Identify which cell holds the provided text, then report its (X, Y) central coordinate. 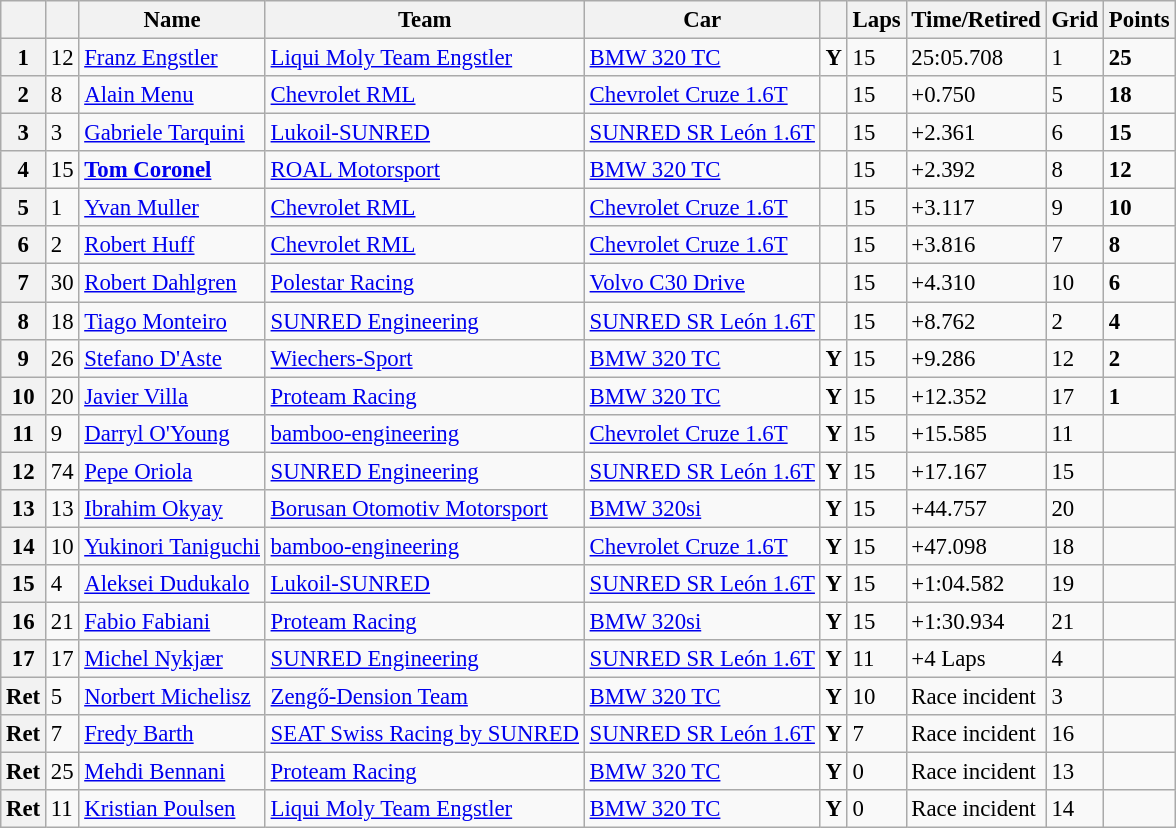
+2.392 (976, 170)
Robert Dahlgren (172, 283)
Yukinori Taniguchi (172, 546)
+15.585 (976, 433)
+1:30.934 (976, 621)
Ibrahim Okyay (172, 509)
+2.361 (976, 133)
25:05.708 (976, 58)
Fabio Fabiani (172, 621)
+4 Laps (976, 659)
Kristian Poulsen (172, 809)
Borusan Otomotiv Motorsport (424, 509)
Gabriele Tarquini (172, 133)
+4.310 (976, 283)
Robert Huff (172, 245)
+44.757 (976, 509)
26 (62, 358)
Stefano D'Aste (172, 358)
+17.167 (976, 471)
Fredy Barth (172, 734)
Norbert Michelisz (172, 697)
+1:04.582 (976, 584)
Polestar Racing (424, 283)
Name (172, 20)
Laps (876, 20)
+9.286 (976, 358)
Grid (1074, 20)
Michel Nykjær (172, 659)
+0.750 (976, 95)
Franz Engstler (172, 58)
SEAT Swiss Racing by SUNRED (424, 734)
Aleksei Dudukalo (172, 584)
Mehdi Bennani (172, 772)
Tiago Monteiro (172, 321)
+47.098 (976, 546)
Alain Menu (172, 95)
Yvan Muller (172, 208)
Pepe Oriola (172, 471)
Points (1140, 20)
ROAL Motorsport (424, 170)
+3.117 (976, 208)
19 (1074, 584)
Javier Villa (172, 396)
+3.816 (976, 245)
Volvo C30 Drive (702, 283)
30 (62, 283)
74 (62, 471)
Car (702, 20)
Time/Retired (976, 20)
Tom Coronel (172, 170)
+12.352 (976, 396)
+8.762 (976, 321)
Team (424, 20)
Darryl O'Young (172, 433)
Wiechers-Sport (424, 358)
Zengő-Dension Team (424, 697)
